Identify which cell holds the provided text, then report its (X, Y) central coordinate. 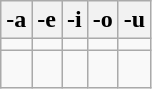
-e (47, 20)
-o (102, 20)
-u (134, 20)
-i (75, 20)
-a (16, 20)
